Output the [X, Y] coordinate of the center of the cell containing the given text.  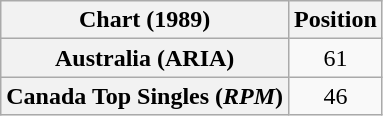
46 [336, 96]
Chart (1989) [145, 20]
Australia (ARIA) [145, 58]
Position [336, 20]
61 [336, 58]
Canada Top Singles (RPM) [145, 96]
